Output the (x, y) coordinate of the center of the cell containing the given text.  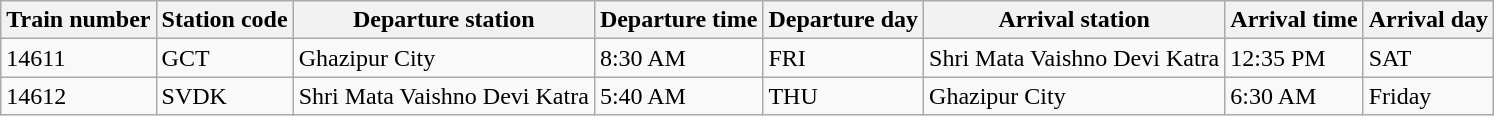
Departure day (844, 20)
Departure station (444, 20)
Arrival station (1074, 20)
Station code (224, 20)
Arrival time (1294, 20)
14612 (78, 96)
Friday (1428, 96)
THU (844, 96)
6:30 AM (1294, 96)
GCT (224, 58)
Departure time (678, 20)
12:35 PM (1294, 58)
8:30 AM (678, 58)
FRI (844, 58)
SAT (1428, 58)
Arrival day (1428, 20)
5:40 AM (678, 96)
14611 (78, 58)
Train number (78, 20)
SVDK (224, 96)
